For the text-containing cell, return its midpoint in (X, Y) coordinate format. 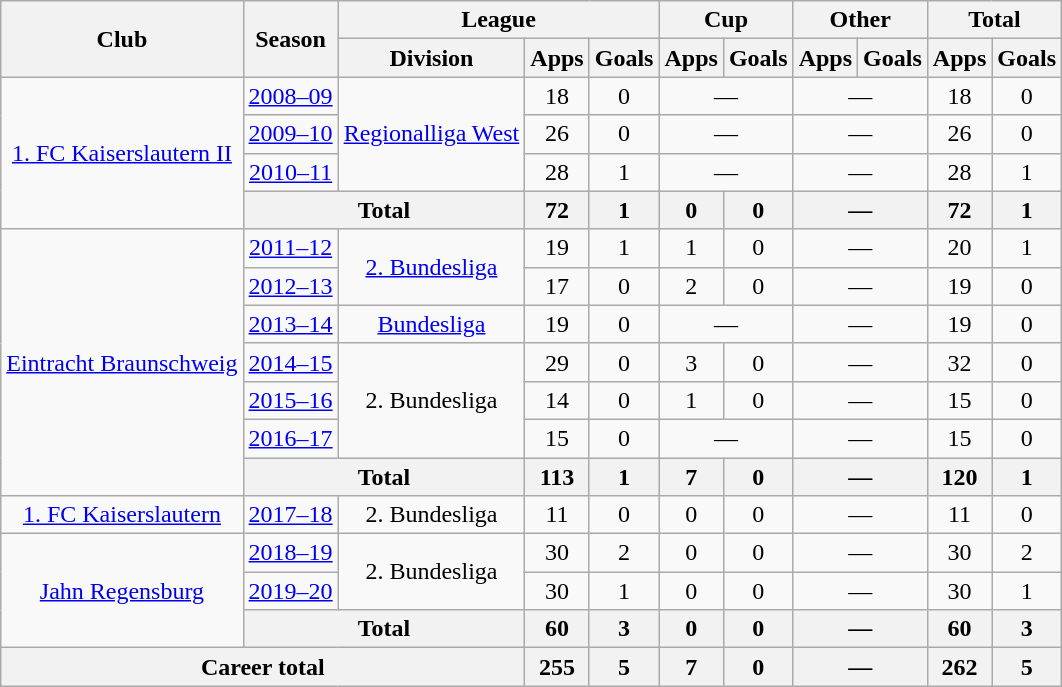
1. FC Kaiserslautern (122, 515)
2019–20 (290, 591)
29 (557, 362)
2012–13 (290, 286)
Division (432, 58)
17 (557, 286)
120 (959, 477)
262 (959, 667)
2009–10 (290, 134)
2008–09 (290, 96)
Club (122, 39)
Career total (263, 667)
2017–18 (290, 515)
255 (557, 667)
2015–16 (290, 400)
League (498, 20)
2011–12 (290, 248)
2014–15 (290, 362)
Jahn Regensburg (122, 591)
14 (557, 400)
2010–11 (290, 172)
2018–19 (290, 553)
20 (959, 248)
Other (860, 20)
Cup (726, 20)
113 (557, 477)
1. FC Kaiserslautern II (122, 153)
32 (959, 362)
Bundesliga (432, 324)
Season (290, 39)
2016–17 (290, 438)
2013–14 (290, 324)
Regionalliga West (432, 134)
Eintracht Braunschweig (122, 362)
